From the cell containing the given text, extract its center point as (x, y) coordinate. 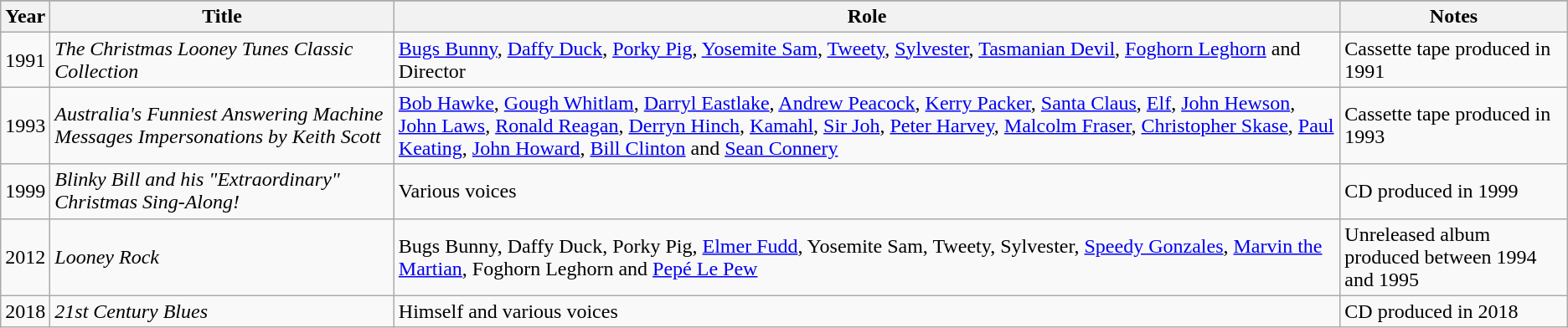
1991 (25, 60)
Title (222, 17)
Various voices (866, 191)
1993 (25, 126)
2012 (25, 257)
The Christmas Looney Tunes Classic Collection (222, 60)
1999 (25, 191)
Unreleased album produced between 1994 and 1995 (1454, 257)
21st Century Blues (222, 311)
CD produced in 1999 (1454, 191)
Australia's Funniest Answering Machine Messages Impersonations by Keith Scott (222, 126)
Cassette tape produced in 1993 (1454, 126)
Notes (1454, 17)
CD produced in 2018 (1454, 311)
Looney Rock (222, 257)
Year (25, 17)
Bugs Bunny, Daffy Duck, Porky Pig, Elmer Fudd, Yosemite Sam, Tweety, Sylvester, Speedy Gonzales, Marvin the Martian, Foghorn Leghorn and Pepé Le Pew (866, 257)
Himself and various voices (866, 311)
Cassette tape produced in 1991 (1454, 60)
2018 (25, 311)
Role (866, 17)
Blinky Bill and his "Extraordinary" Christmas Sing-Along! (222, 191)
Bugs Bunny, Daffy Duck, Porky Pig, Yosemite Sam, Tweety, Sylvester, Tasmanian Devil, Foghorn Leghorn and Director (866, 60)
